Capture the cell that displays the provided text and extract its (X, Y) central coordinate. 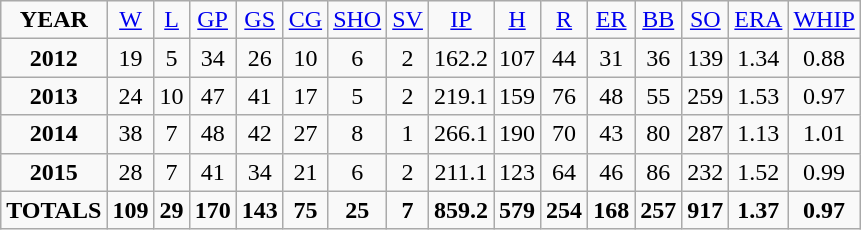
38 (130, 134)
BB (658, 20)
266.1 (460, 134)
1.37 (758, 210)
159 (518, 96)
2013 (54, 96)
1.34 (758, 58)
24 (130, 96)
75 (305, 210)
SV (408, 20)
GS (260, 20)
27 (305, 134)
190 (518, 134)
29 (172, 210)
70 (564, 134)
SHO (358, 20)
162.2 (460, 58)
1 (408, 134)
21 (305, 172)
86 (658, 172)
1.13 (758, 134)
109 (130, 210)
219.1 (460, 96)
8 (358, 134)
1.52 (758, 172)
IP (460, 20)
80 (658, 134)
168 (612, 210)
139 (706, 58)
47 (212, 96)
YEAR (54, 20)
259 (706, 96)
26 (260, 58)
107 (518, 58)
2015 (54, 172)
TOTALS (54, 210)
31 (612, 58)
143 (260, 210)
170 (212, 210)
0.88 (824, 58)
43 (612, 134)
GP (212, 20)
64 (564, 172)
859.2 (460, 210)
CG (305, 20)
211.1 (460, 172)
917 (706, 210)
ER (612, 20)
2014 (54, 134)
SO (706, 20)
55 (658, 96)
W (130, 20)
19 (130, 58)
1.53 (758, 96)
36 (658, 58)
L (172, 20)
H (518, 20)
R (564, 20)
123 (518, 172)
579 (518, 210)
287 (706, 134)
1.01 (824, 134)
0.99 (824, 172)
25 (358, 210)
76 (564, 96)
44 (564, 58)
46 (612, 172)
28 (130, 172)
2012 (54, 58)
254 (564, 210)
ERA (758, 20)
17 (305, 96)
232 (706, 172)
42 (260, 134)
WHIP (824, 20)
257 (658, 210)
